Extract the [x, y] coordinate from the center of the cell holding the provided text.  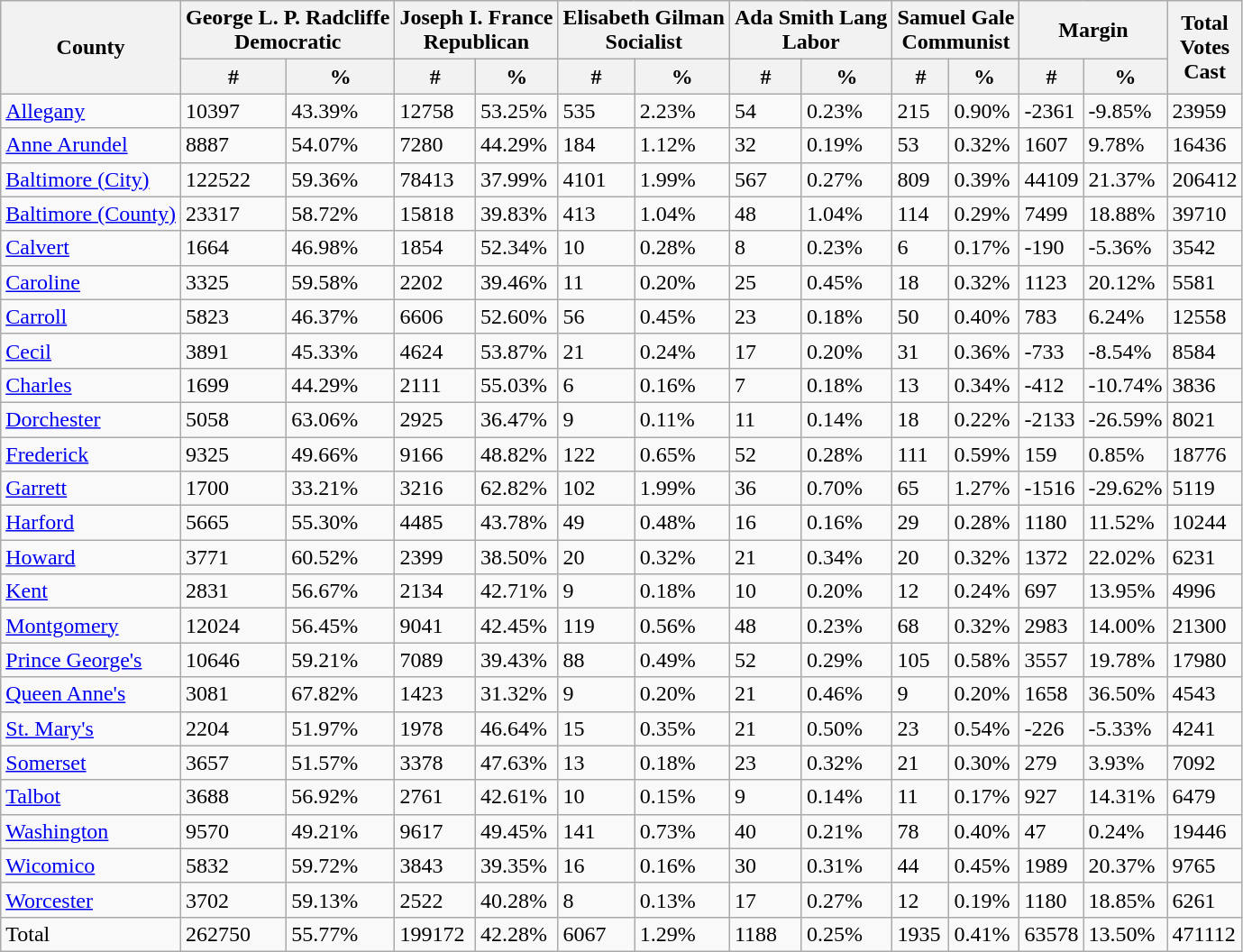
3378 [434, 763]
3542 [1204, 248]
Washington [91, 831]
Caroline [91, 282]
206412 [1204, 179]
59.13% [341, 900]
39.46% [516, 282]
111 [921, 453]
39.83% [516, 214]
102 [597, 489]
215 [921, 111]
-8.54% [1125, 351]
0.49% [681, 660]
471112 [1204, 934]
0.41% [984, 934]
23317 [233, 214]
1607 [1051, 145]
56.45% [341, 626]
Baltimore (County) [91, 214]
53.87% [516, 351]
43.78% [516, 523]
42.45% [516, 626]
Dorchester [91, 419]
36 [765, 489]
0.11% [681, 419]
Montgomery [91, 626]
6479 [1204, 797]
9325 [233, 453]
9765 [1204, 865]
697 [1051, 591]
1423 [434, 694]
9041 [434, 626]
55.03% [516, 385]
43.39% [341, 111]
0.22% [984, 419]
11.52% [1125, 523]
3216 [434, 489]
2831 [233, 591]
21.37% [1125, 179]
3702 [233, 900]
63578 [1051, 934]
52.60% [516, 316]
Talbot [91, 797]
20.12% [1125, 282]
Samuel GaleCommunist [955, 31]
8887 [233, 145]
567 [765, 179]
8021 [1204, 419]
1.12% [681, 145]
2761 [434, 797]
53.25% [516, 111]
23959 [1204, 111]
3657 [233, 763]
2522 [434, 900]
62.82% [516, 489]
Harford [91, 523]
5058 [233, 419]
Margin [1093, 31]
8584 [1204, 351]
37.99% [516, 179]
-5.36% [1125, 248]
16436 [1204, 145]
1.27% [984, 489]
-5.33% [1125, 728]
19446 [1204, 831]
1372 [1051, 557]
10244 [1204, 523]
39710 [1204, 214]
0.48% [681, 523]
184 [597, 145]
-190 [1051, 248]
15 [597, 728]
4101 [597, 179]
18.88% [1125, 214]
47.63% [516, 763]
4485 [434, 523]
1123 [1051, 282]
47 [1051, 831]
42.61% [516, 797]
18.85% [1125, 900]
7089 [434, 660]
-9.85% [1125, 111]
45.33% [341, 351]
Wicomico [91, 865]
44 [921, 865]
-2361 [1051, 111]
114 [921, 214]
0.70% [846, 489]
0.39% [984, 179]
49.45% [516, 831]
13.95% [1125, 591]
29 [921, 523]
0.90% [984, 111]
George L. P. RadcliffeDemocratic [287, 31]
122 [597, 453]
54.07% [341, 145]
14.00% [1125, 626]
-412 [1051, 385]
7 [765, 385]
1664 [233, 248]
2134 [434, 591]
927 [1051, 797]
49.21% [341, 831]
141 [597, 831]
9166 [434, 453]
7499 [1051, 214]
36.47% [516, 419]
0.13% [681, 900]
-10.74% [1125, 385]
3081 [233, 694]
1699 [233, 385]
78 [921, 831]
262750 [233, 934]
10646 [233, 660]
25 [765, 282]
40 [765, 831]
1188 [765, 934]
56.67% [341, 591]
5832 [233, 865]
51.57% [341, 763]
0.30% [984, 763]
33.21% [341, 489]
59.72% [341, 865]
2983 [1051, 626]
809 [921, 179]
56.92% [341, 797]
2925 [434, 419]
0.65% [681, 453]
Total [91, 934]
6606 [434, 316]
1854 [434, 248]
3891 [233, 351]
535 [597, 111]
199172 [434, 934]
15818 [434, 214]
49.66% [341, 453]
59.36% [341, 179]
0.36% [984, 351]
31.32% [516, 694]
58.72% [341, 214]
12024 [233, 626]
20.37% [1125, 865]
14.31% [1125, 797]
39.35% [516, 865]
2204 [233, 728]
39.43% [516, 660]
5581 [1204, 282]
St. Mary's [91, 728]
13.50% [1125, 934]
53 [921, 145]
1978 [434, 728]
3843 [434, 865]
Joseph I. FranceRepublican [476, 31]
60.52% [341, 557]
30 [765, 865]
42.71% [516, 591]
0.54% [984, 728]
55.77% [341, 934]
119 [597, 626]
0.46% [846, 694]
67.82% [341, 694]
59.21% [341, 660]
783 [1051, 316]
Somerset [91, 763]
3836 [1204, 385]
12758 [434, 111]
46.64% [516, 728]
18776 [1204, 453]
4241 [1204, 728]
55.30% [341, 523]
Garrett [91, 489]
TotalVotesCast [1204, 47]
279 [1051, 763]
49 [597, 523]
78413 [434, 179]
9617 [434, 831]
0.56% [681, 626]
46.37% [341, 316]
413 [597, 214]
32 [765, 145]
68 [921, 626]
56 [597, 316]
6231 [1204, 557]
50 [921, 316]
2399 [434, 557]
6067 [597, 934]
0.58% [984, 660]
Prince George's [91, 660]
9570 [233, 831]
122522 [233, 179]
-29.62% [1125, 489]
Howard [91, 557]
42.28% [516, 934]
5823 [233, 316]
3557 [1051, 660]
4543 [1204, 694]
17980 [1204, 660]
9.78% [1125, 145]
-733 [1051, 351]
Ada Smith LangLabor [810, 31]
19.78% [1125, 660]
6.24% [1125, 316]
County [91, 47]
105 [921, 660]
88 [597, 660]
3.93% [1125, 763]
4996 [1204, 591]
6261 [1204, 900]
1935 [921, 934]
Worcester [91, 900]
4624 [434, 351]
0.35% [681, 728]
-2133 [1051, 419]
22.02% [1125, 557]
51.97% [341, 728]
1700 [233, 489]
Carroll [91, 316]
46.98% [341, 248]
Baltimore (City) [91, 179]
52.34% [516, 248]
Anne Arundel [91, 145]
0.73% [681, 831]
3688 [233, 797]
2202 [434, 282]
-26.59% [1125, 419]
40.28% [516, 900]
1989 [1051, 865]
31 [921, 351]
2.23% [681, 111]
65 [921, 489]
0.50% [846, 728]
5665 [233, 523]
159 [1051, 453]
0.59% [984, 453]
1658 [1051, 694]
59.58% [341, 282]
0.31% [846, 865]
Queen Anne's [91, 694]
-226 [1051, 728]
38.50% [516, 557]
63.06% [341, 419]
48.82% [516, 453]
Cecil [91, 351]
5119 [1204, 489]
Elisabeth GilmanSocialist [644, 31]
2111 [434, 385]
3771 [233, 557]
0.21% [846, 831]
Allegany [91, 111]
Charles [91, 385]
12558 [1204, 316]
Calvert [91, 248]
21300 [1204, 626]
36.50% [1125, 694]
0.85% [1125, 453]
Frederick [91, 453]
10397 [233, 111]
3325 [233, 282]
7280 [434, 145]
0.25% [846, 934]
Kent [91, 591]
1.29% [681, 934]
44109 [1051, 179]
54 [765, 111]
0.15% [681, 797]
-1516 [1051, 489]
7092 [1204, 763]
